From the cell containing the given text, extract its center point as [X, Y] coordinate. 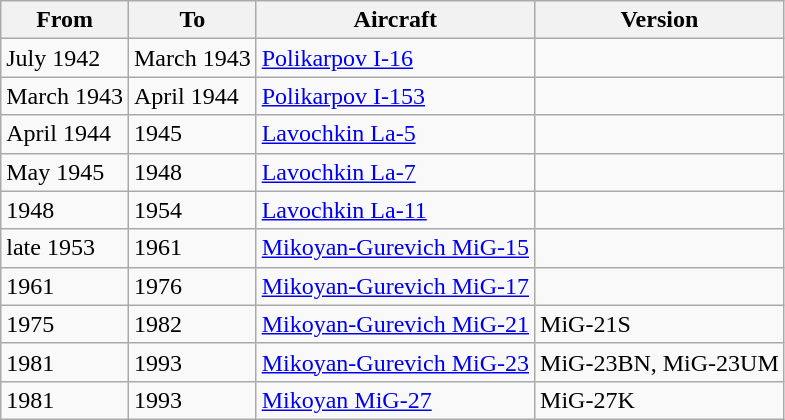
1945 [192, 134]
Mikoyan MiG-27 [395, 400]
Mikoyan-Gurevich MiG-23 [395, 362]
Lavochkin La-5 [395, 134]
Mikoyan-Gurevich MiG-21 [395, 324]
May 1945 [65, 172]
Lavochkin La-7 [395, 172]
late 1953 [65, 248]
MiG-21S [660, 324]
1975 [65, 324]
1976 [192, 286]
Polikarpov I-153 [395, 96]
1954 [192, 210]
Lavochkin La-11 [395, 210]
1982 [192, 324]
To [192, 20]
Mikoyan-Gurevich MiG-15 [395, 248]
MiG-27K [660, 400]
MiG-23BN, MiG-23UM [660, 362]
Mikoyan-Gurevich MiG-17 [395, 286]
From [65, 20]
Polikarpov I-16 [395, 58]
July 1942 [65, 58]
Version [660, 20]
Aircraft [395, 20]
